Provide the (x, y) coordinate of the cell's center where the given text is located.  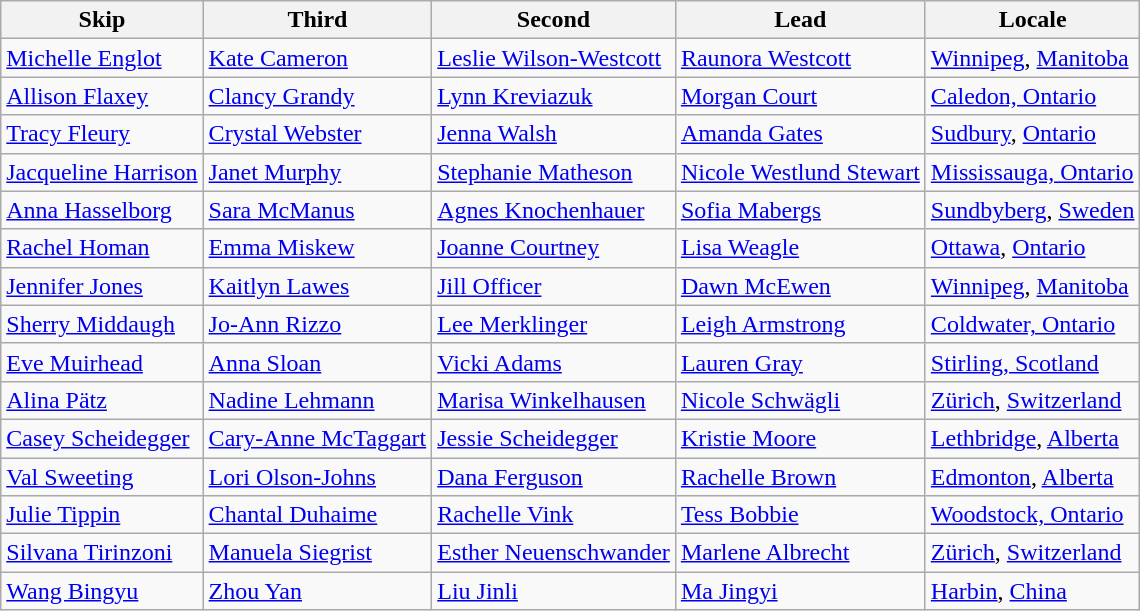
Wang Bingyu (102, 591)
Emma Miskew (318, 248)
Nicole Westlund Stewart (800, 172)
Raunora Westcott (800, 58)
Dawn McEwen (800, 286)
Sundbyberg, Sweden (1032, 210)
Ottawa, Ontario (1032, 248)
Nicole Schwägli (800, 400)
Locale (1032, 20)
Clancy Grandy (318, 96)
Harbin, China (1032, 591)
Ma Jingyi (800, 591)
Casey Scheidegger (102, 438)
Cary-Anne McTaggart (318, 438)
Lee Merklinger (554, 324)
Michelle Englot (102, 58)
Lori Olson-Johns (318, 477)
Zhou Yan (318, 591)
Jacqueline Harrison (102, 172)
Jill Officer (554, 286)
Lisa Weagle (800, 248)
Alina Pätz (102, 400)
Leigh Armstrong (800, 324)
Stirling, Scotland (1032, 362)
Caledon, Ontario (1032, 96)
Sofia Mabergs (800, 210)
Joanne Courtney (554, 248)
Marisa Winkelhausen (554, 400)
Amanda Gates (800, 134)
Jenna Walsh (554, 134)
Kate Cameron (318, 58)
Lead (800, 20)
Second (554, 20)
Mississauga, Ontario (1032, 172)
Anna Hasselborg (102, 210)
Leslie Wilson-Westcott (554, 58)
Allison Flaxey (102, 96)
Skip (102, 20)
Lauren Gray (800, 362)
Manuela Siegrist (318, 553)
Silvana Tirinzoni (102, 553)
Rachel Homan (102, 248)
Julie Tippin (102, 515)
Kristie Moore (800, 438)
Tracy Fleury (102, 134)
Chantal Duhaime (318, 515)
Marlene Albrecht (800, 553)
Rachelle Brown (800, 477)
Edmonton, Alberta (1032, 477)
Kaitlyn Lawes (318, 286)
Vicki Adams (554, 362)
Woodstock, Ontario (1032, 515)
Rachelle Vink (554, 515)
Liu Jinli (554, 591)
Eve Muirhead (102, 362)
Lethbridge, Alberta (1032, 438)
Janet Murphy (318, 172)
Coldwater, Ontario (1032, 324)
Jo-Ann Rizzo (318, 324)
Third (318, 20)
Nadine Lehmann (318, 400)
Sherry Middaugh (102, 324)
Sudbury, Ontario (1032, 134)
Morgan Court (800, 96)
Tess Bobbie (800, 515)
Dana Ferguson (554, 477)
Crystal Webster (318, 134)
Jennifer Jones (102, 286)
Stephanie Matheson (554, 172)
Sara McManus (318, 210)
Val Sweeting (102, 477)
Agnes Knochenhauer (554, 210)
Esther Neuenschwander (554, 553)
Jessie Scheidegger (554, 438)
Lynn Kreviazuk (554, 96)
Anna Sloan (318, 362)
